Provide the [X, Y] coordinate of the cell's center where the given text is located.  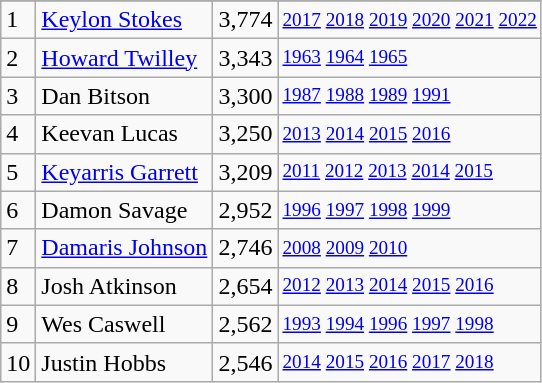
1996 1997 1998 1999 [410, 210]
7 [18, 248]
2,952 [246, 210]
9 [18, 324]
2 [18, 58]
1 [18, 20]
2017 2018 2019 2020 2021 2022 [410, 20]
Dan Bitson [124, 96]
3,774 [246, 20]
3,209 [246, 172]
1987 1988 1989 1991 [410, 96]
Howard Twilley [124, 58]
8 [18, 286]
Keylon Stokes [124, 20]
Damaris Johnson [124, 248]
3 [18, 96]
6 [18, 210]
Justin Hobbs [124, 362]
Keevan Lucas [124, 134]
Wes Caswell [124, 324]
3,300 [246, 96]
2013 2014 2015 2016 [410, 134]
2,654 [246, 286]
2014 2015 2016 2017 2018 [410, 362]
Keyarris Garrett [124, 172]
Damon Savage [124, 210]
2011 2012 2013 2014 2015 [410, 172]
2012 2013 2014 2015 2016 [410, 286]
4 [18, 134]
10 [18, 362]
1963 1964 1965 [410, 58]
3,250 [246, 134]
1993 1994 1996 1997 1998 [410, 324]
Josh Atkinson [124, 286]
2,746 [246, 248]
3,343 [246, 58]
2,546 [246, 362]
2008 2009 2010 [410, 248]
5 [18, 172]
2,562 [246, 324]
